Return the (X, Y) coordinate for the center point of the cell that contains the specified text.  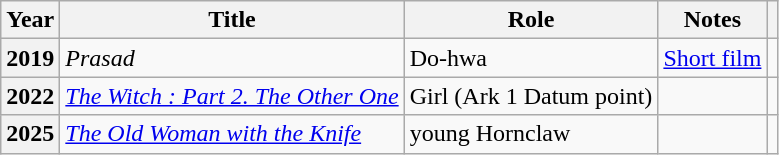
Role (531, 20)
The Witch : Part 2. The Other One (232, 96)
Do-hwa (531, 58)
2022 (30, 96)
2019 (30, 58)
The Old Woman with the Knife (232, 134)
Short film (712, 58)
Prasad (232, 58)
Girl (Ark 1 Datum point) (531, 96)
Title (232, 20)
2025 (30, 134)
young Hornclaw (531, 134)
Notes (712, 20)
Year (30, 20)
